Return the (X, Y) coordinate for the center point of the cell that contains the specified text.  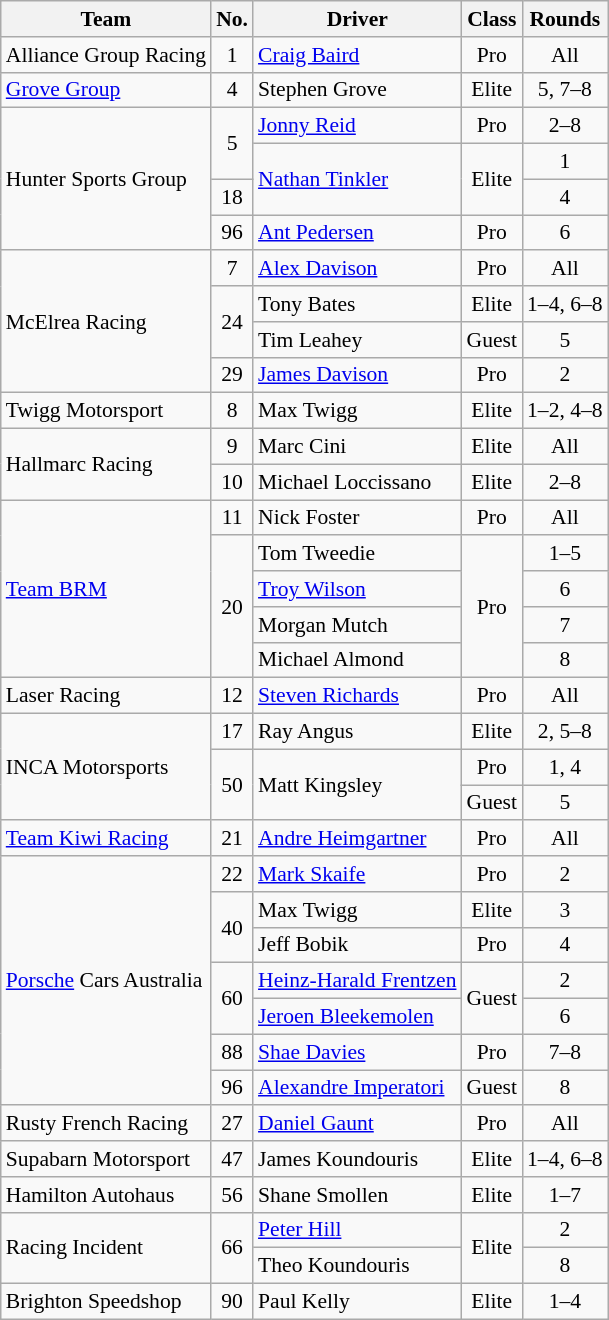
Jeff Bobik (357, 945)
56 (232, 1195)
40 (232, 928)
Ray Angus (357, 732)
Peter Hill (357, 1230)
Shane Smollen (357, 1195)
Nick Foster (357, 518)
Morgan Mutch (357, 625)
Heinz-Harald Frentzen (357, 981)
11 (232, 518)
18 (232, 197)
1–4 (565, 1302)
Craig Baird (357, 55)
Alliance Group Racing (106, 55)
Jonny Reid (357, 126)
10 (232, 482)
66 (232, 1248)
Team Kiwi Racing (106, 839)
17 (232, 732)
90 (232, 1302)
88 (232, 1052)
7–8 (565, 1052)
27 (232, 1124)
James Davison (357, 375)
Andre Heimgartner (357, 839)
James Koundouris (357, 1159)
Shae Davies (357, 1052)
Class (492, 19)
Hamilton Autohaus (106, 1195)
McElrea Racing (106, 322)
Alex Davison (357, 269)
Twigg Motorsport (106, 411)
21 (232, 839)
Alexandre Imperatori (357, 1088)
Rounds (565, 19)
Laser Racing (106, 696)
Tom Tweedie (357, 554)
Team BRM (106, 589)
47 (232, 1159)
60 (232, 998)
Tim Leahey (357, 340)
INCA Motorsports (106, 768)
Matt Kingsley (357, 784)
Michael Almond (357, 660)
Brighton Speedshop (106, 1302)
Steven Richards (357, 696)
Nathan Tinkler (357, 180)
Marc Cini (357, 447)
Hallmarc Racing (106, 464)
Racing Incident (106, 1248)
Jeroen Bleekemolen (357, 1017)
Paul Kelly (357, 1302)
3 (565, 910)
1, 4 (565, 767)
29 (232, 375)
Troy Wilson (357, 589)
Supabarn Motorsport (106, 1159)
Stephen Grove (357, 90)
Hunter Sports Group (106, 179)
Mark Skaife (357, 874)
1–2, 4–8 (565, 411)
Driver (357, 19)
Rusty French Racing (106, 1124)
Ant Pedersen (357, 233)
Tony Bates (357, 304)
Michael Loccissano (357, 482)
2, 5–8 (565, 732)
Grove Group (106, 90)
12 (232, 696)
Team (106, 19)
50 (232, 784)
9 (232, 447)
Theo Koundouris (357, 1266)
22 (232, 874)
5, 7–8 (565, 90)
20 (232, 607)
No. (232, 19)
1–7 (565, 1195)
Daniel Gaunt (357, 1124)
1–5 (565, 554)
Porsche Cars Australia (106, 980)
24 (232, 322)
